Return the [X, Y] coordinate for the center point of the cell that contains the specified text.  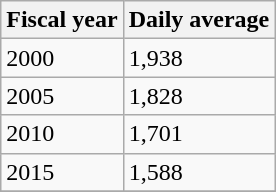
2000 [62, 58]
2005 [62, 96]
2015 [62, 172]
1,938 [199, 58]
1,701 [199, 134]
Daily average [199, 20]
Fiscal year [62, 20]
1,828 [199, 96]
2010 [62, 134]
1,588 [199, 172]
